Return the (X, Y) coordinate for the center point of the cell that contains the specified text.  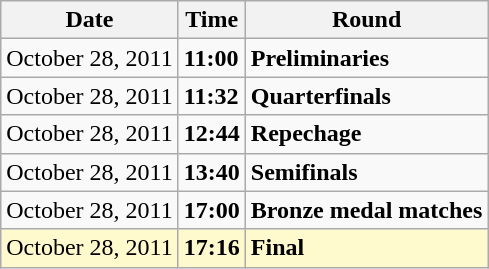
Preliminaries (366, 58)
Round (366, 20)
13:40 (212, 172)
17:00 (212, 210)
11:32 (212, 96)
Date (90, 20)
Time (212, 20)
Repechage (366, 134)
11:00 (212, 58)
Quarterfinals (366, 96)
17:16 (212, 248)
Semifinals (366, 172)
Bronze medal matches (366, 210)
Final (366, 248)
12:44 (212, 134)
